Return the (x, y) coordinate for the center point of the cell that contains the specified text.  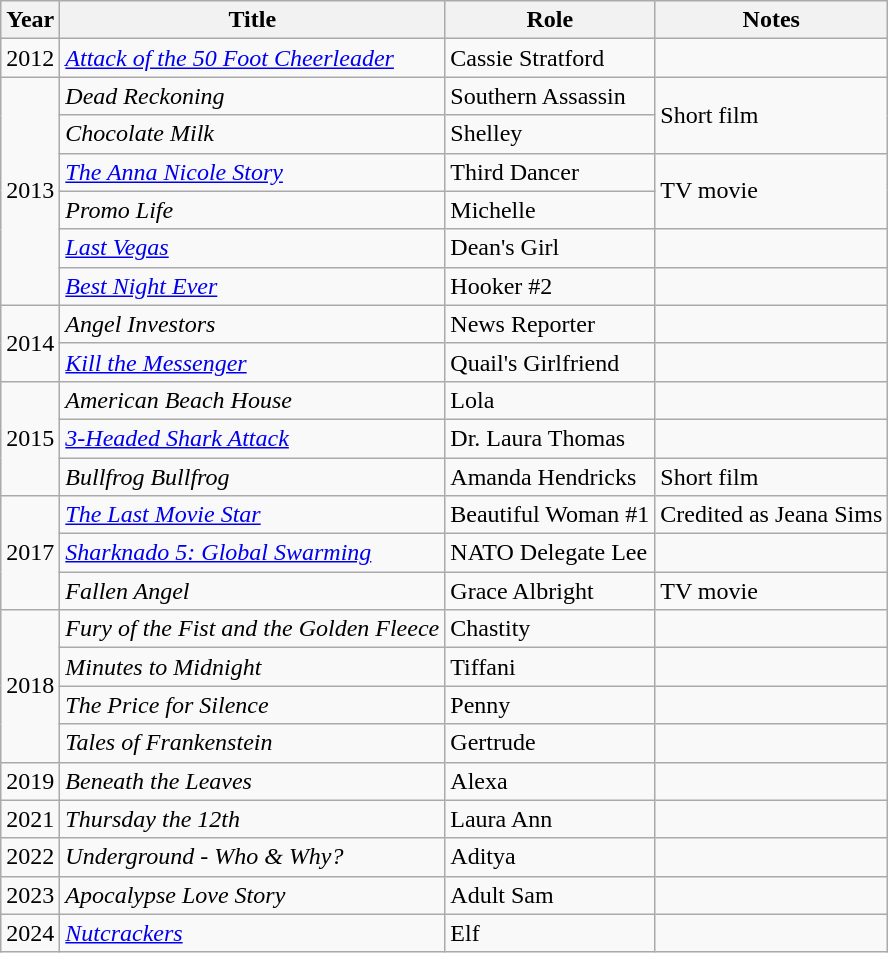
American Beach House (252, 400)
2015 (30, 438)
News Reporter (550, 324)
Best Night Ever (252, 286)
2022 (30, 857)
2023 (30, 895)
Gertrude (550, 743)
Notes (772, 20)
Adult Sam (550, 895)
Aditya (550, 857)
Cassie Stratford (550, 58)
Credited as Jeana Sims (772, 515)
Minutes to Midnight (252, 667)
Angel Investors (252, 324)
Hooker #2 (550, 286)
Dr. Laura Thomas (550, 438)
2019 (30, 781)
Year (30, 20)
Chastity (550, 629)
Fury of the Fist and the Golden Fleece (252, 629)
Fallen Angel (252, 591)
Elf (550, 933)
Michelle (550, 210)
Title (252, 20)
Chocolate Milk (252, 134)
Tiffani (550, 667)
2024 (30, 933)
Sharknado 5: Global Swarming (252, 553)
Bullfrog Bullfrog (252, 477)
2013 (30, 191)
Laura Ann (550, 819)
NATO Delegate Lee (550, 553)
Attack of the 50 Foot Cheerleader (252, 58)
2014 (30, 343)
2021 (30, 819)
Quail's Girlfriend (550, 362)
Apocalypse Love Story (252, 895)
The Price for Silence (252, 705)
Tales of Frankenstein (252, 743)
Alexa (550, 781)
Third Dancer (550, 172)
Dead Reckoning (252, 96)
Thursday the 12th (252, 819)
Dean's Girl (550, 248)
Underground - Who & Why? (252, 857)
Southern Assassin (550, 96)
2018 (30, 686)
Nutcrackers (252, 933)
Amanda Hendricks (550, 477)
3-Headed Shark Attack (252, 438)
Lola (550, 400)
2017 (30, 553)
2012 (30, 58)
Promo Life (252, 210)
Grace Albright (550, 591)
The Last Movie Star (252, 515)
The Anna Nicole Story (252, 172)
Last Vegas (252, 248)
Beneath the Leaves (252, 781)
Shelley (550, 134)
Beautiful Woman #1 (550, 515)
Kill the Messenger (252, 362)
Penny (550, 705)
Role (550, 20)
